Identify which cell holds the provided text, then report its (x, y) central coordinate. 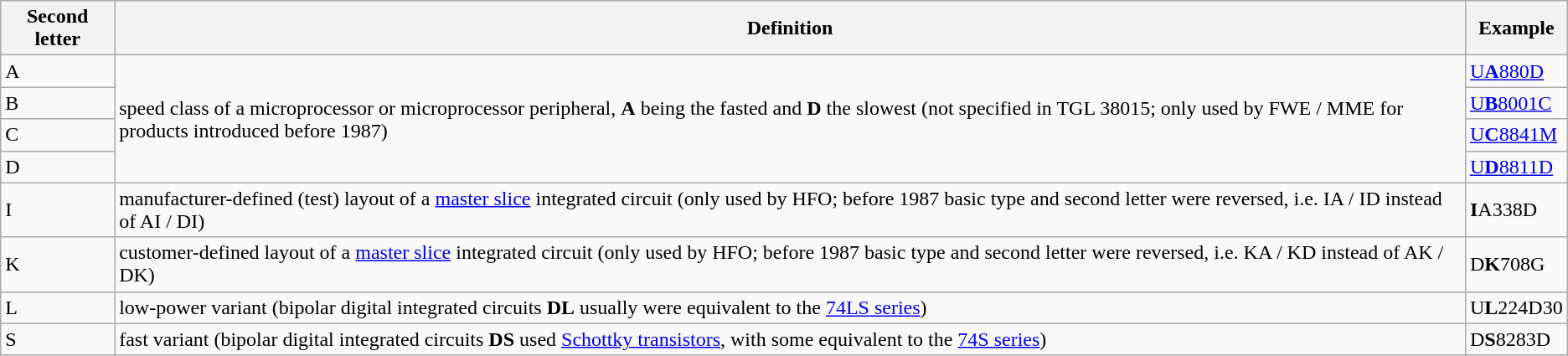
UC8841M (1516, 135)
IA338D (1516, 209)
I (58, 209)
K (58, 265)
DS8283D (1516, 339)
B (58, 103)
Second letter (58, 28)
UD8811D (1516, 167)
S (58, 339)
DK708G (1516, 265)
L (58, 307)
A (58, 71)
low-power variant (bipolar digital integrated circuits DL usually were equivalent to the 74LS series) (791, 307)
fast variant (bipolar digital integrated circuits DS used Schottky transistors, with some equivalent to the 74S series) (791, 339)
C (58, 135)
Definition (791, 28)
UL224D30 (1516, 307)
UA880D (1516, 71)
UB8001C (1516, 103)
D (58, 167)
Example (1516, 28)
